Provide the (X, Y) coordinate of the cell's center where the given text is located.  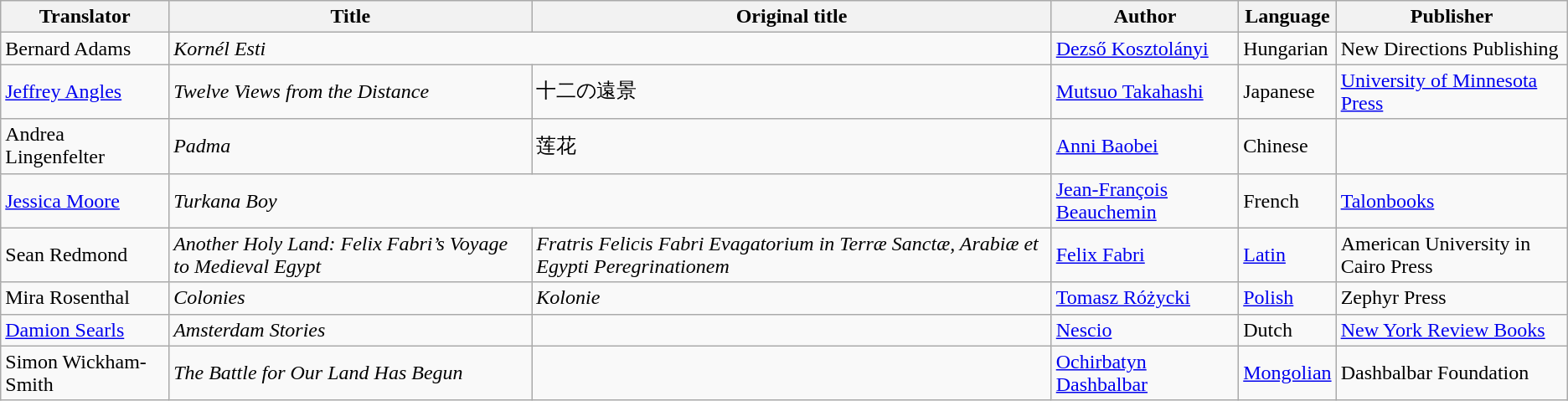
French (1287, 201)
American University in Cairo Press (1452, 254)
Tomasz Różycki (1145, 298)
Translator (85, 17)
Publisher (1452, 17)
Simon Wickham-Smith (85, 373)
Andrea Lingenfelter (85, 146)
Mutsuo Takahashi (1145, 92)
Amsterdam Stories (350, 330)
Padma (350, 146)
Language (1287, 17)
Ochirbatyn Dashbalbar (1145, 373)
Hungarian (1287, 49)
Jeffrey Angles (85, 92)
Dutch (1287, 330)
Kornél Esti (611, 49)
Anni Baobei (1145, 146)
Dezső Kosztolányi (1145, 49)
Dashbalbar Foundation (1452, 373)
Zephyr Press (1452, 298)
Talonbooks (1452, 201)
Title (350, 17)
New York Review Books (1452, 330)
Nescio (1145, 330)
Turkana Boy (611, 201)
Kolonie (792, 298)
Another Holy Land: Felix Fabri’s Voyage to Medieval Egypt (350, 254)
Mongolian (1287, 373)
Felix Fabri (1145, 254)
New Directions Publishing (1452, 49)
Latin (1287, 254)
Author (1145, 17)
Mira Rosenthal (85, 298)
Colonies (350, 298)
Original title (792, 17)
Twelve Views from the Distance (350, 92)
Jean-François Beauchemin (1145, 201)
The Battle for Our Land Has Begun (350, 373)
Chinese (1287, 146)
十二の遠景 (792, 92)
Damion Searls (85, 330)
Jessica Moore (85, 201)
University of Minnesota Press (1452, 92)
Japanese (1287, 92)
莲花 (792, 146)
Polish (1287, 298)
Bernard Adams (85, 49)
Sean Redmond (85, 254)
Fratris Felicis Fabri Evagatorium in Terræ Sanctæ, Arabiæ et Egypti Peregrinationem (792, 254)
